Output the [x, y] coordinate of the center of the cell containing the given text.  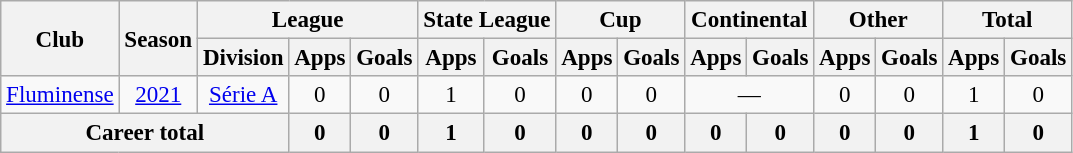
Série A [244, 95]
League [308, 20]
— [750, 95]
Cup [620, 20]
Division [244, 58]
2021 [158, 95]
Total [1008, 20]
Fluminense [60, 95]
Club [60, 38]
Career total [145, 133]
Continental [750, 20]
Season [158, 38]
Other [878, 20]
State League [487, 20]
